Pinpoint the cell where the given text exists, returning its [X, Y] midpoint coordinate. 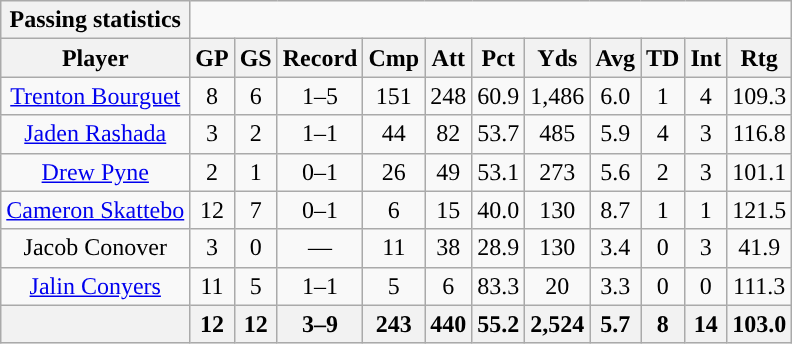
41.9 [760, 248]
Jalin Conyers [96, 286]
15 [448, 210]
151 [394, 96]
53.7 [498, 134]
111.3 [760, 286]
— [320, 248]
440 [448, 324]
116.8 [760, 134]
Cmp [394, 58]
GS [256, 58]
Pct [498, 58]
1–5 [320, 96]
44 [394, 134]
TD [662, 58]
109.3 [760, 96]
40.0 [498, 210]
14 [706, 324]
53.1 [498, 172]
Player [96, 58]
60.9 [498, 96]
103.0 [760, 324]
Jaden Rashada [96, 134]
GP [212, 58]
Avg [616, 58]
3.4 [616, 248]
101.1 [760, 172]
55.2 [498, 324]
8.7 [616, 210]
Cameron Skattebo [96, 210]
243 [394, 324]
49 [448, 172]
Rtg [760, 58]
Record [320, 58]
Yds [558, 58]
Drew Pyne [96, 172]
Att [448, 58]
5.6 [616, 172]
26 [394, 172]
7 [256, 210]
5.9 [616, 134]
248 [448, 96]
Passing statistics [96, 20]
28.9 [498, 248]
Jacob Conover [96, 248]
20 [558, 286]
83.3 [498, 286]
3–9 [320, 324]
5.7 [616, 324]
38 [448, 248]
121.5 [760, 210]
82 [448, 134]
485 [558, 134]
6.0 [616, 96]
2,524 [558, 324]
3.3 [616, 286]
1,486 [558, 96]
273 [558, 172]
Trenton Bourguet [96, 96]
Int [706, 58]
